Locate the cell with the specified text and output its (x, y) center coordinate. 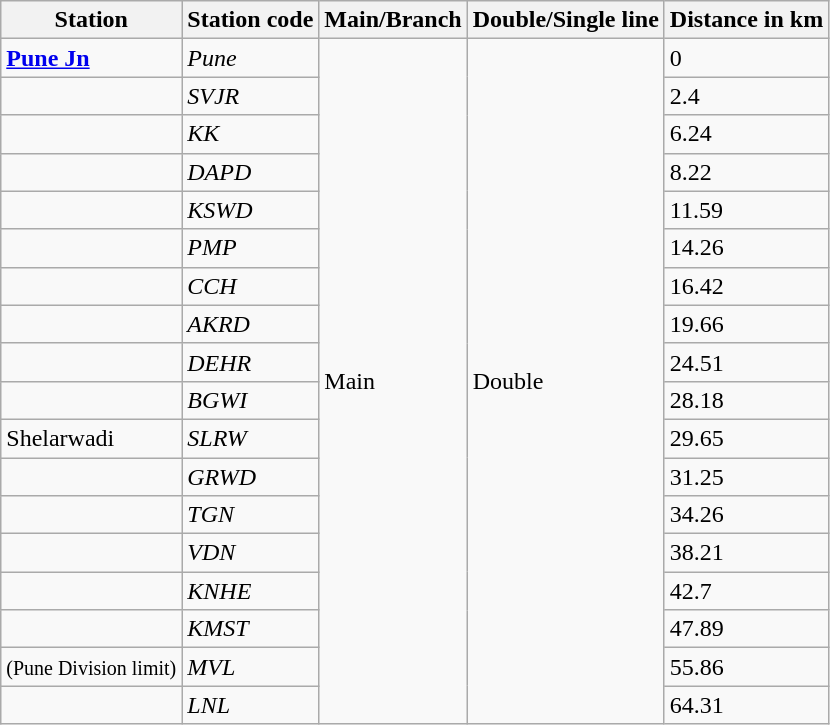
Main (393, 382)
28.18 (746, 400)
(Pune Division limit) (92, 667)
KMST (250, 629)
19.66 (746, 324)
AKRD (250, 324)
Shelarwadi (92, 438)
Double (566, 382)
LNL (250, 705)
VDN (250, 553)
11.59 (746, 210)
Double/Single line (566, 20)
Station code (250, 20)
KNHE (250, 591)
DEHR (250, 362)
Station (92, 20)
42.7 (746, 591)
34.26 (746, 515)
SLRW (250, 438)
TGN (250, 515)
31.25 (746, 477)
0 (746, 58)
24.51 (746, 362)
DAPD (250, 172)
8.22 (746, 172)
KSWD (250, 210)
16.42 (746, 286)
Pune Jn (92, 58)
47.89 (746, 629)
MVL (250, 667)
CCH (250, 286)
KK (250, 134)
PMP (250, 248)
GRWD (250, 477)
6.24 (746, 134)
BGWI (250, 400)
64.31 (746, 705)
2.4 (746, 96)
Distance in km (746, 20)
Pune (250, 58)
29.65 (746, 438)
Main/Branch (393, 20)
14.26 (746, 248)
55.86 (746, 667)
38.21 (746, 553)
SVJR (250, 96)
